Locate the cell with the specified text and output its (X, Y) center coordinate. 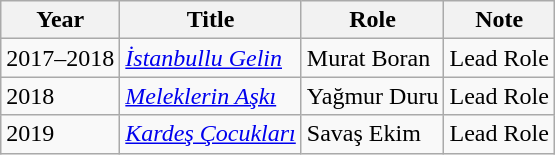
2018 (60, 96)
Year (60, 20)
2017–2018 (60, 58)
Savaş Ekim (372, 134)
Murat Boran (372, 58)
2019 (60, 134)
Meleklerin Aşkı (211, 96)
Yağmur Duru (372, 96)
Note (499, 20)
Title (211, 20)
Role (372, 20)
İstanbullu Gelin (211, 58)
Kardeş Çocukları (211, 134)
